Determine the [x, y] coordinate at the center of the cell enclosing the given text.  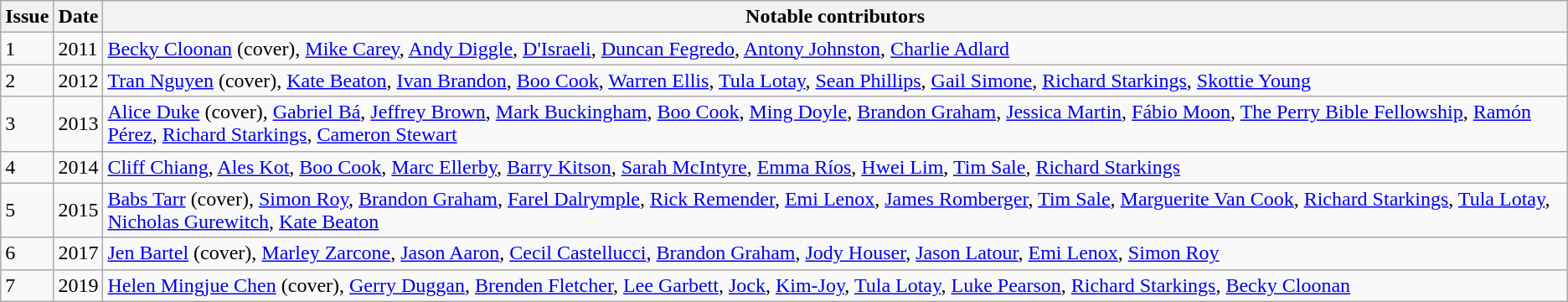
Cliff Chiang, Ales Kot, Boo Cook, Marc Ellerby, Barry Kitson, Sarah McIntyre, Emma Ríos, Hwei Lim, Tim Sale, Richard Starkings [835, 167]
2011 [79, 49]
2017 [79, 253]
4 [27, 167]
Notable contributors [835, 17]
Jen Bartel (cover), Marley Zarcone, Jason Aaron, Cecil Castellucci, Brandon Graham, Jody Houser, Jason Latour, Emi Lenox, Simon Roy [835, 253]
2013 [79, 124]
5 [27, 210]
6 [27, 253]
2 [27, 81]
7 [27, 285]
2015 [79, 210]
2014 [79, 167]
Helen Mingjue Chen (cover), Gerry Duggan, Brenden Fletcher, Lee Garbett, Jock, Kim-Joy, Tula Lotay, Luke Pearson, Richard Starkings, Becky Cloonan [835, 285]
2019 [79, 285]
2012 [79, 81]
Date [79, 17]
Tran Nguyen (cover), Kate Beaton, Ivan Brandon, Boo Cook, Warren Ellis, Tula Lotay, Sean Phillips, Gail Simone, Richard Starkings, Skottie Young [835, 81]
1 [27, 49]
3 [27, 124]
Issue [27, 17]
Becky Cloonan (cover), Mike Carey, Andy Diggle, D'Israeli, Duncan Fegredo, Antony Johnston, Charlie Adlard [835, 49]
